Search for the cell housing the specified text and yield its [X, Y] center coordinate. 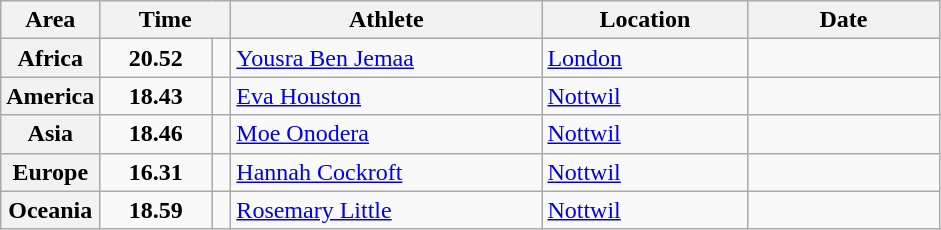
Europe [50, 172]
America [50, 96]
Hannah Cockroft [386, 172]
Date [844, 20]
Rosemary Little [386, 210]
Africa [50, 58]
18.43 [156, 96]
Moe Onodera [386, 134]
Time [166, 20]
Yousra Ben Jemaa [386, 58]
Asia [50, 134]
18.46 [156, 134]
London [645, 58]
20.52 [156, 58]
Oceania [50, 210]
Athlete [386, 20]
16.31 [156, 172]
18.59 [156, 210]
Area [50, 20]
Eva Houston [386, 96]
Location [645, 20]
